Capture the cell that displays the provided text and extract its (x, y) central coordinate. 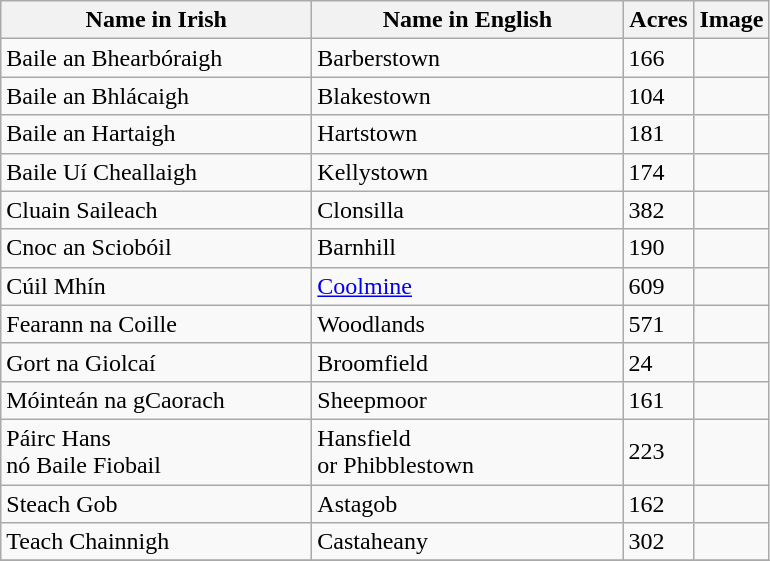
Baile an Bhlácaigh (156, 96)
190 (658, 248)
162 (658, 503)
Kellystown (468, 172)
Steach Gob (156, 503)
Cluain Saileach (156, 210)
Sheepmoor (468, 400)
Baile an Hartaigh (156, 134)
161 (658, 400)
223 (658, 452)
24 (658, 362)
571 (658, 324)
166 (658, 58)
Coolmine (468, 286)
Hansfield or Phibblestown (468, 452)
609 (658, 286)
Castaheany (468, 542)
Name in English (468, 20)
104 (658, 96)
Móinteán na gCaorach (156, 400)
Name in Irish (156, 20)
Fearann na Coille (156, 324)
Woodlands (468, 324)
Acres (658, 20)
Image (732, 20)
Barberstown (468, 58)
Cúil Mhín (156, 286)
Baile an Bhearbóraigh (156, 58)
382 (658, 210)
174 (658, 172)
Broomfield (468, 362)
Barnhill (468, 248)
Baile Uí Cheallaigh (156, 172)
Cnoc an Sciobóil (156, 248)
Páirc Hans nó Baile Fiobail (156, 452)
Blakestown (468, 96)
Clonsilla (468, 210)
Astagob (468, 503)
Teach Chainnigh (156, 542)
Gort na Giolcaí (156, 362)
181 (658, 134)
Hartstown (468, 134)
302 (658, 542)
